Scan for the cell matching the given text and deliver its [x, y] coordinate at center. 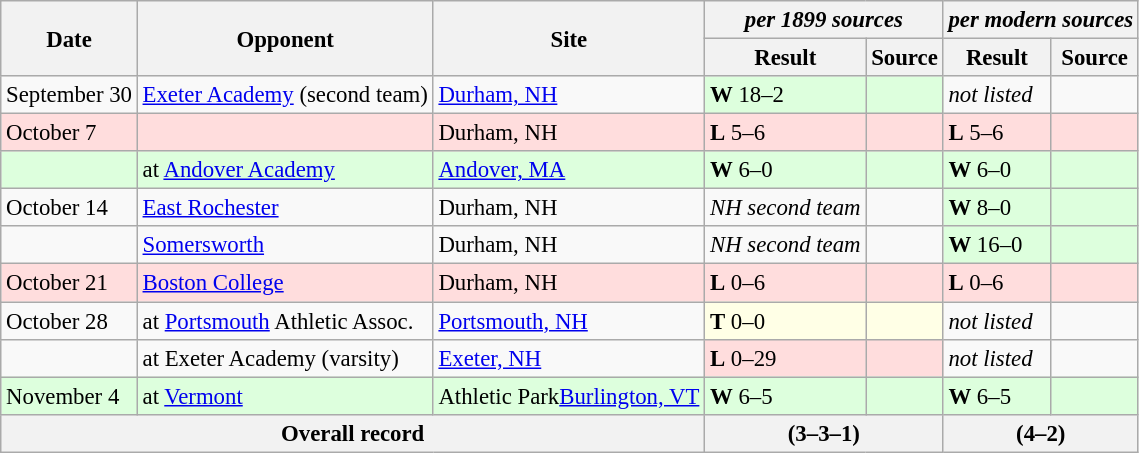
October 28 [69, 321]
Andover, MA [569, 170]
(4–2) [1040, 433]
L 0–29 [786, 358]
at Exeter Academy (varsity) [285, 358]
W 8–0 [997, 208]
Site [569, 38]
October 14 [69, 208]
October 7 [69, 133]
at Portsmouth Athletic Assoc. [285, 321]
Exeter Academy (second team) [285, 95]
Portsmouth, NH [569, 321]
Boston College [285, 283]
November 4 [69, 396]
East Rochester [285, 208]
Overall record [353, 433]
(3–3–1) [824, 433]
per 1899 sources [824, 20]
per modern sources [1040, 20]
October 21 [69, 283]
Somersworth [285, 245]
W 18–2 [786, 95]
T 0–0 [786, 321]
Exeter, NH [569, 358]
Opponent [285, 38]
Athletic ParkBurlington, VT [569, 396]
at Vermont [285, 396]
W 16–0 [997, 245]
September 30 [69, 95]
Date [69, 38]
at Andover Academy [285, 170]
